Output the (x, y) coordinate of the center of the cell containing the given text.  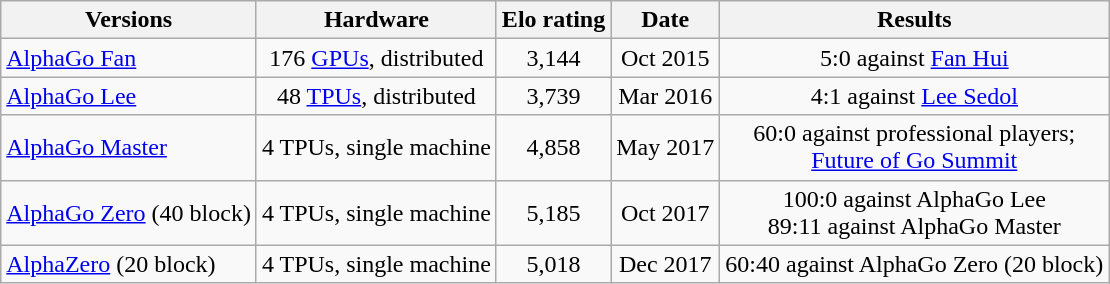
Hardware (376, 20)
Results (914, 20)
Mar 2016 (666, 96)
100:0 against AlphaGo Lee89:11 against AlphaGo Master (914, 212)
AlphaZero (20 block) (129, 264)
5,018 (553, 264)
5:0 against Fan Hui (914, 58)
May 2017 (666, 148)
48 TPUs, distributed (376, 96)
Elo rating (553, 20)
Oct 2015 (666, 58)
Dec 2017 (666, 264)
AlphaGo Master (129, 148)
AlphaGo Zero (40 block) (129, 212)
5,185 (553, 212)
60:40 against AlphaGo Zero (20 block) (914, 264)
3,144 (553, 58)
AlphaGo Lee (129, 96)
Versions (129, 20)
176 GPUs, distributed (376, 58)
60:0 against professional players;Future of Go Summit (914, 148)
Date (666, 20)
4,858 (553, 148)
Oct 2017 (666, 212)
3,739 (553, 96)
4:1 against Lee Sedol (914, 96)
AlphaGo Fan (129, 58)
